Find where the given text appears and provide that cell's center as (x, y) coordinate. 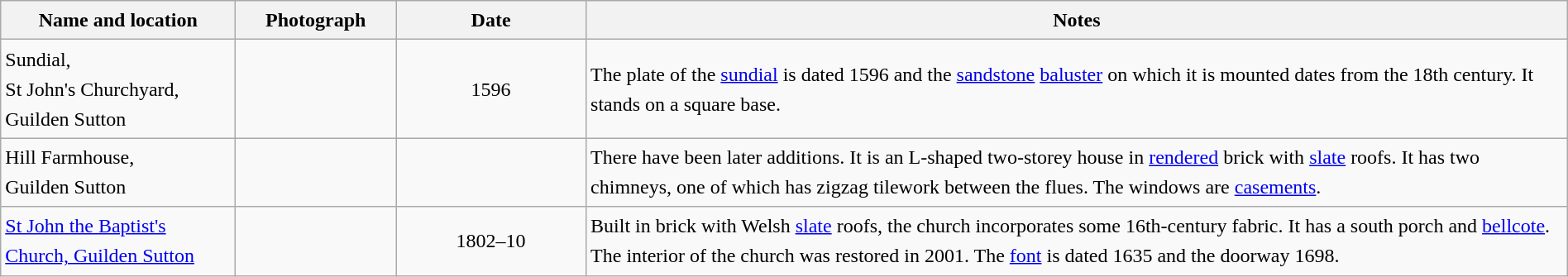
Photograph (316, 20)
Notes (1077, 20)
The plate of the sundial is dated 1596 and the sandstone baluster on which it is mounted dates from the 18th century. It stands on a square base. (1077, 89)
Name and location (118, 20)
1802–10 (491, 241)
Hill Farmhouse,Guilden Sutton (118, 172)
Date (491, 20)
1596 (491, 89)
St John the Baptist's Church, Guilden Sutton (118, 241)
Sundial,St John's Churchyard,Guilden Sutton (118, 89)
